Return the [X, Y] coordinate for the center point of the cell that contains the specified text.  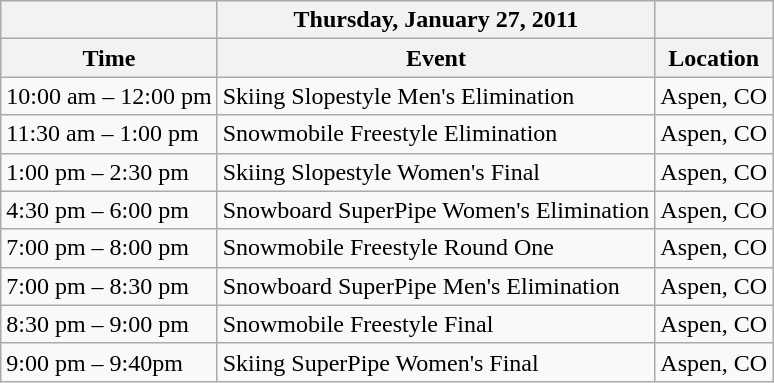
Location [714, 58]
Skiing Slopestyle Women's Final [436, 172]
7:00 pm – 8:00 pm [109, 248]
8:30 pm – 9:00 pm [109, 324]
1:00 pm – 2:30 pm [109, 172]
Skiing Slopestyle Men's Elimination [436, 96]
Snowmobile Freestyle Final [436, 324]
Snowboard SuperPipe Women's Elimination [436, 210]
4:30 pm – 6:00 pm [109, 210]
Event [436, 58]
11:30 am – 1:00 pm [109, 134]
Snowboard SuperPipe Men's Elimination [436, 286]
Time [109, 58]
7:00 pm – 8:30 pm [109, 286]
Snowmobile Freestyle Round One [436, 248]
Thursday, January 27, 2011 [436, 20]
9:00 pm – 9:40pm [109, 362]
10:00 am – 12:00 pm [109, 96]
Snowmobile Freestyle Elimination [436, 134]
Skiing SuperPipe Women's Final [436, 362]
